Output the [x, y] coordinate of the center of the cell containing the given text.  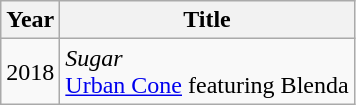
Title [207, 20]
Year [30, 20]
2018 [30, 72]
Sugar Urban Cone featuring Blenda [207, 72]
